Pinpoint the cell where the given text exists, returning its (X, Y) midpoint coordinate. 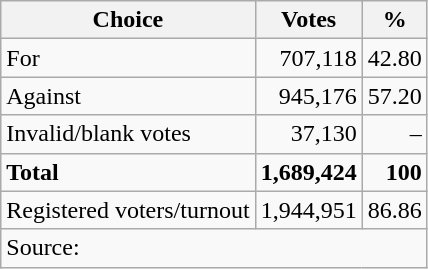
945,176 (308, 96)
1,689,424 (308, 172)
Registered voters/turnout (128, 210)
Choice (128, 20)
– (394, 134)
Votes (308, 20)
57.20 (394, 96)
Source: (214, 248)
Against (128, 96)
Total (128, 172)
42.80 (394, 58)
86.86 (394, 210)
37,130 (308, 134)
707,118 (308, 58)
% (394, 20)
1,944,951 (308, 210)
100 (394, 172)
Invalid/blank votes (128, 134)
For (128, 58)
